Determine the [x, y] coordinate at the center of the cell enclosing the given text.  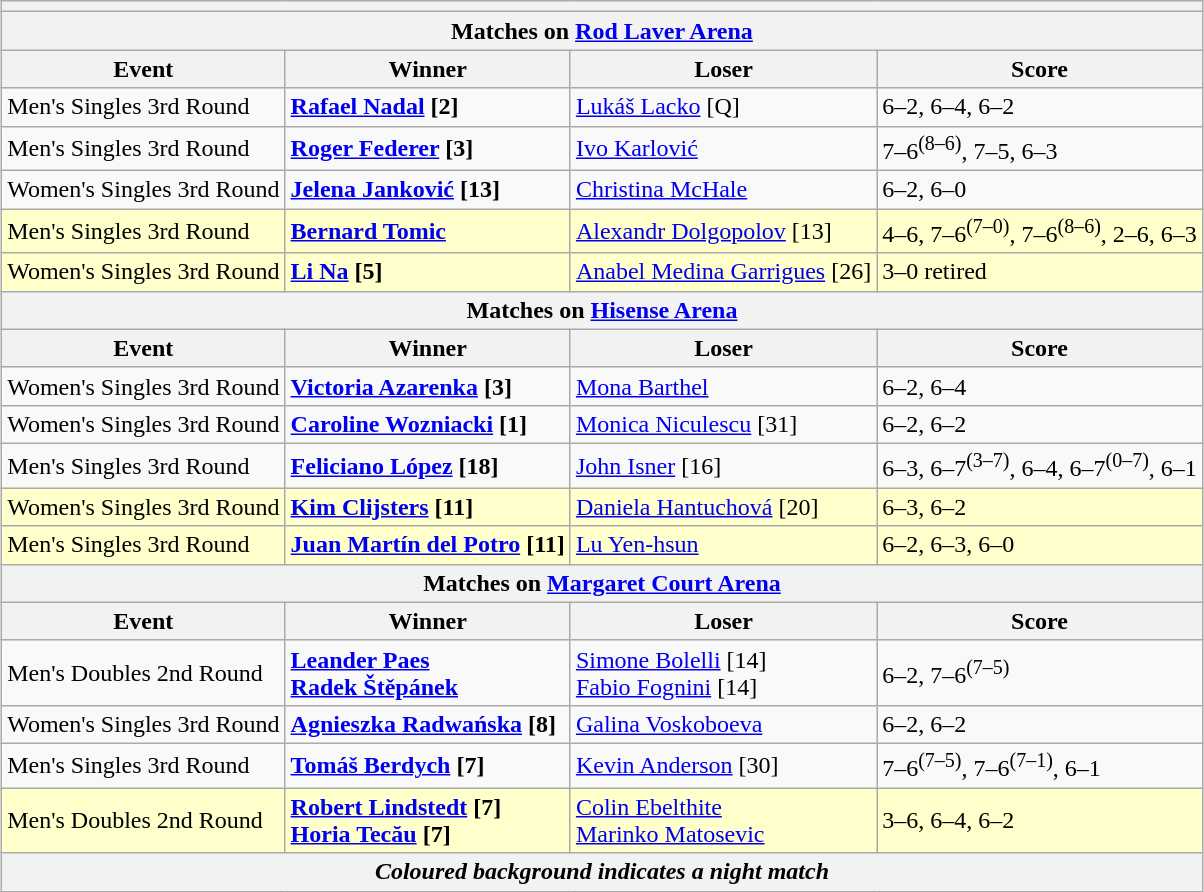
Jelena Janković [13] [428, 190]
6–2, 6–0 [1040, 190]
4–6, 7–6(7–0), 7–6(8–6), 2–6, 6–3 [1040, 232]
6–3, 6–2 [1040, 507]
Juan Martín del Potro [11] [428, 545]
Feliciano López [18] [428, 466]
Leander Paes Radek Štěpánek [428, 672]
7–6(8–6), 7–5, 6–3 [1040, 148]
Ivo Karlović [723, 148]
Roger Federer [3] [428, 148]
Tomáš Berdych [7] [428, 766]
6–2, 6–3, 6–0 [1040, 545]
6–3, 6–7(3–7), 6–4, 6–7(0–7), 6–1 [1040, 466]
Kim Clijsters [11] [428, 507]
Coloured background indicates a night match [602, 872]
Robert Lindstedt [7] Horia Tecău [7] [428, 820]
Galina Voskoboeva [723, 724]
Victoria Azarenka [3] [428, 386]
7–6(7–5), 7–6(7–1), 6–1 [1040, 766]
Anabel Medina Garrigues [26] [723, 272]
Matches on Hisense Arena [602, 310]
Lukáš Lacko [Q] [723, 107]
Matches on Rod Laver Arena [602, 31]
Mona Barthel [723, 386]
Kevin Anderson [30] [723, 766]
6–2, 7–6(7–5) [1040, 672]
Christina McHale [723, 190]
6–2, 6–4, 6–2 [1040, 107]
Matches on Margaret Court Arena [602, 583]
Bernard Tomic [428, 232]
Li Na [5] [428, 272]
3–6, 6–4, 6–2 [1040, 820]
Agnieszka Radwańska [8] [428, 724]
Caroline Wozniacki [1] [428, 424]
Lu Yen-hsun [723, 545]
Simone Bolelli [14] Fabio Fognini [14] [723, 672]
Alexandr Dolgopolov [13] [723, 232]
Daniela Hantuchová [20] [723, 507]
3–0 retired [1040, 272]
John Isner [16] [723, 466]
Colin Ebelthite Marinko Matosevic [723, 820]
Monica Niculescu [31] [723, 424]
Rafael Nadal [2] [428, 107]
6–2, 6–4 [1040, 386]
